Scan for the cell matching the given text and deliver its [X, Y] coordinate at center. 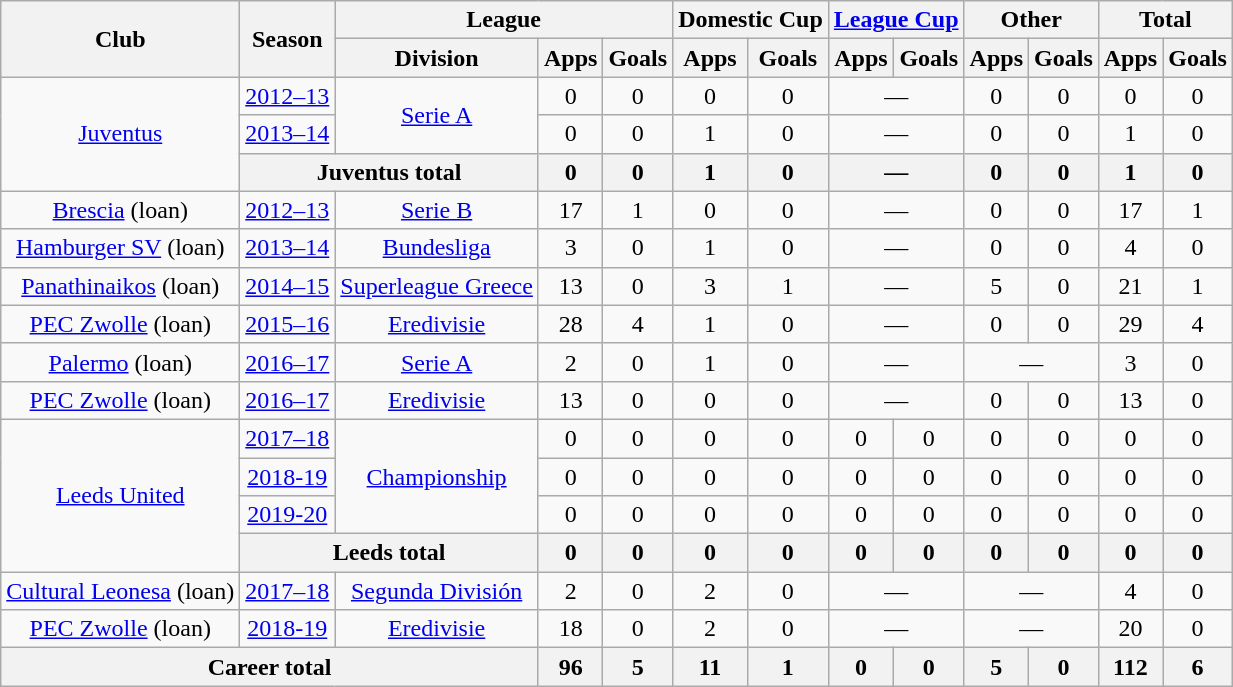
2015–16 [288, 324]
League [504, 20]
Segunda División [437, 591]
20 [1130, 629]
Cultural Leonesa (loan) [120, 591]
21 [1130, 286]
Leeds total [390, 553]
Panathinaikos (loan) [120, 286]
2019-20 [288, 515]
Club [120, 39]
Total [1165, 20]
Other [1031, 20]
Career total [270, 667]
Season [288, 39]
96 [570, 667]
Juventus [120, 134]
2014–15 [288, 286]
Superleague Greece [437, 286]
League Cup [896, 20]
Domestic Cup [751, 20]
18 [570, 629]
Division [437, 58]
Championship [437, 476]
Juventus total [390, 172]
Hamburger SV (loan) [120, 248]
Leeds United [120, 495]
Palermo (loan) [120, 362]
28 [570, 324]
Serie B [437, 210]
11 [710, 667]
Bundesliga [437, 248]
29 [1130, 324]
6 [1198, 667]
Brescia (loan) [120, 210]
112 [1130, 667]
